Provide the [X, Y] coordinate of the cell's center where the given text is located.  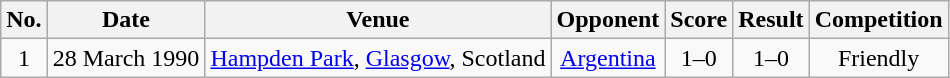
Score [699, 20]
Date [126, 20]
28 March 1990 [126, 58]
1 [24, 58]
Venue [378, 20]
Friendly [878, 58]
Competition [878, 20]
Result [771, 20]
Opponent [608, 20]
Hampden Park, Glasgow, Scotland [378, 58]
Argentina [608, 58]
No. [24, 20]
